Return (X, Y) of the center of cell containing provided text 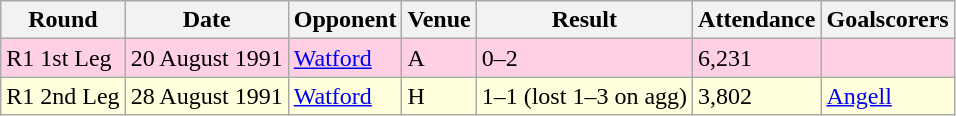
Venue (439, 20)
28 August 1991 (206, 96)
H (439, 96)
0–2 (584, 58)
Opponent (345, 20)
Angell (888, 96)
6,231 (757, 58)
Attendance (757, 20)
3,802 (757, 96)
Round (63, 20)
Goalscorers (888, 20)
Result (584, 20)
R1 1st Leg (63, 58)
Date (206, 20)
A (439, 58)
R1 2nd Leg (63, 96)
20 August 1991 (206, 58)
1–1 (lost 1–3 on agg) (584, 96)
